Identify which cell holds the provided text, then report its [x, y] central coordinate. 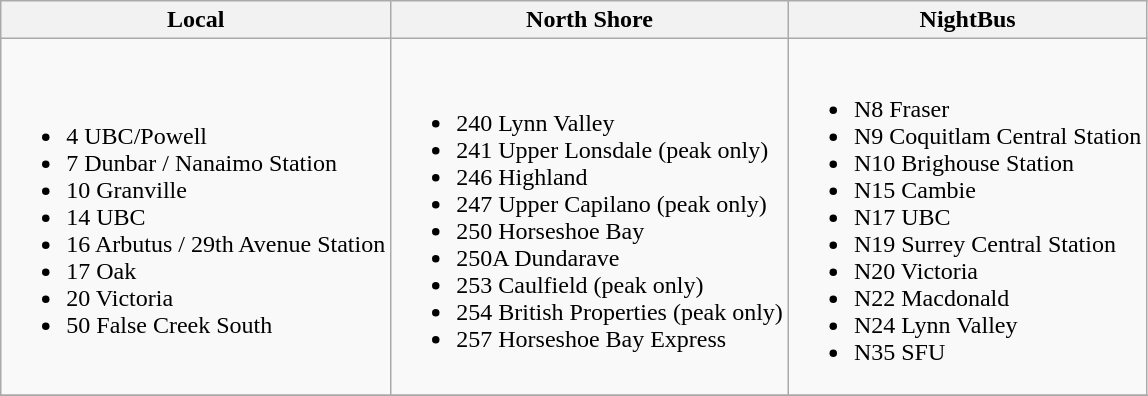
North Shore [590, 20]
N8 FraserN9 Coquitlam Central StationN10 Brighouse StationN15 CambieN17 UBCN19 Surrey Central StationN20 VictoriaN22 MacdonaldN24 Lynn ValleyN35 SFU [967, 217]
Local [196, 20]
4 UBC/Powell7 Dunbar / Nanaimo Station10 Granville14 UBC16 Arbutus / 29th Avenue Station17 Oak20 Victoria50 False Creek South [196, 217]
NightBus [967, 20]
